Detect which cell encompasses the target text, then output its [x, y] center coordinate. 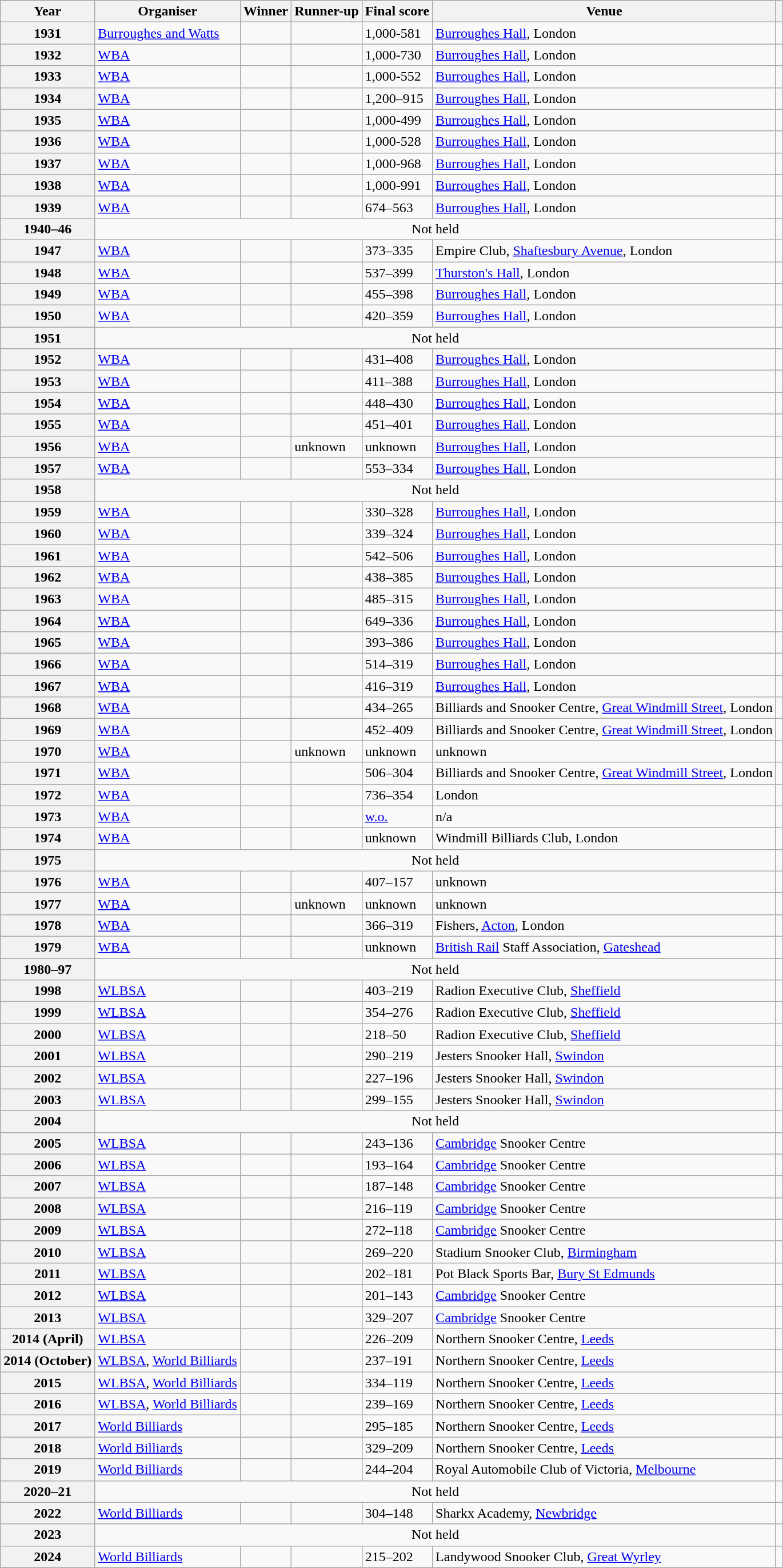
1959 [48, 512]
1969 [48, 730]
2008 [48, 1208]
1,000-581 [397, 33]
Organiser [168, 11]
452–409 [397, 730]
1965 [48, 643]
218–50 [397, 1034]
239–169 [397, 1404]
215–202 [397, 1557]
431–408 [397, 360]
1964 [48, 620]
1931 [48, 33]
1936 [48, 142]
1939 [48, 207]
193–164 [397, 1165]
1,000-730 [397, 55]
455–398 [397, 295]
1949 [48, 295]
Runner-up [327, 11]
1938 [48, 185]
1971 [48, 773]
438–385 [397, 577]
1950 [48, 316]
2002 [48, 1078]
1968 [48, 708]
329–207 [397, 1317]
330–328 [397, 512]
227–196 [397, 1078]
2001 [48, 1056]
1934 [48, 98]
1954 [48, 403]
1980–97 [48, 969]
1955 [48, 425]
420–359 [397, 316]
2005 [48, 1143]
Windmill Billiards Club, London [605, 838]
1952 [48, 360]
2000 [48, 1034]
1,000-528 [397, 142]
674–563 [397, 207]
434–265 [397, 708]
Pot Black Sports Bar, Bury St Edmunds [605, 1273]
1999 [48, 1013]
243–136 [397, 1143]
1953 [48, 381]
393–386 [397, 643]
1960 [48, 534]
1937 [48, 164]
334–119 [397, 1383]
1,000-499 [397, 120]
537–399 [397, 273]
1951 [48, 338]
1940–46 [48, 229]
1972 [48, 795]
Empire Club, Shaftesbury Avenue, London [605, 250]
451–401 [397, 425]
Venue [605, 11]
202–181 [397, 1273]
1966 [48, 664]
1,000-991 [397, 185]
216–119 [397, 1208]
2018 [48, 1448]
290–219 [397, 1056]
2022 [48, 1513]
2014 (October) [48, 1361]
1967 [48, 686]
299–155 [397, 1100]
272–118 [397, 1230]
373–335 [397, 250]
Thurston's Hall, London [605, 273]
1932 [48, 55]
Winner [265, 11]
736–354 [397, 795]
366–319 [397, 925]
2003 [48, 1100]
2014 (April) [48, 1339]
304–148 [397, 1513]
1998 [48, 991]
Burroughes and Watts [168, 33]
1978 [48, 925]
n/a [605, 817]
Landywood Snooker Club, Great Wyrley [605, 1557]
269–220 [397, 1252]
339–324 [397, 534]
1979 [48, 947]
2019 [48, 1470]
Final score [397, 11]
649–336 [397, 620]
1957 [48, 468]
2004 [48, 1121]
1976 [48, 882]
2015 [48, 1383]
237–191 [397, 1361]
295–185 [397, 1426]
1948 [48, 273]
542–506 [397, 555]
2016 [48, 1404]
448–430 [397, 403]
2023 [48, 1535]
1956 [48, 447]
2011 [48, 1273]
1962 [48, 577]
506–304 [397, 773]
416–319 [397, 686]
2009 [48, 1230]
407–157 [397, 882]
1963 [48, 599]
201–143 [397, 1295]
1933 [48, 77]
2013 [48, 1317]
226–209 [397, 1339]
1947 [48, 250]
2020–21 [48, 1491]
1958 [48, 490]
2010 [48, 1252]
Year [48, 11]
411–388 [397, 381]
2017 [48, 1426]
1974 [48, 838]
2007 [48, 1187]
329–209 [397, 1448]
British Rail Staff Association, Gateshead [605, 947]
Royal Automobile Club of Victoria, Melbourne [605, 1470]
Fishers, Acton, London [605, 925]
2024 [48, 1557]
2006 [48, 1165]
187–148 [397, 1187]
2012 [48, 1295]
1,200–915 [397, 98]
354–276 [397, 1013]
Sharkx Academy, Newbridge [605, 1513]
553–334 [397, 468]
244–204 [397, 1470]
485–315 [397, 599]
514–319 [397, 664]
1975 [48, 860]
403–219 [397, 991]
1961 [48, 555]
w.o. [397, 817]
1935 [48, 120]
London [605, 795]
1977 [48, 904]
1,000-552 [397, 77]
Stadium Snooker Club, Birmingham [605, 1252]
1973 [48, 817]
1,000-968 [397, 164]
1970 [48, 751]
